Identify which cell holds the provided text, then report its (x, y) central coordinate. 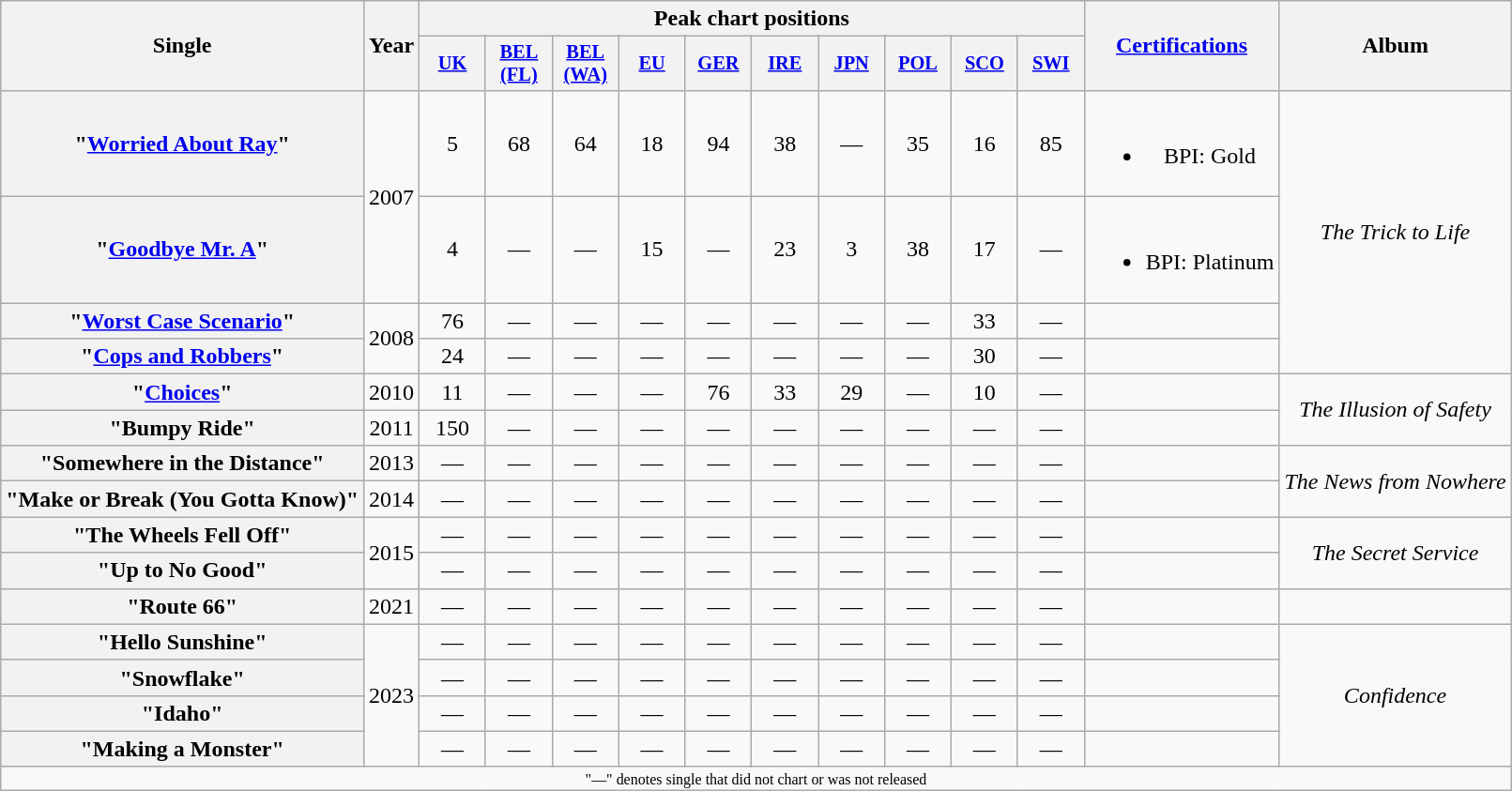
68 (518, 143)
"Hello Sunshine" (182, 642)
GER (719, 64)
30 (984, 357)
18 (651, 143)
10 (984, 392)
"The Wheels Fell Off" (182, 535)
24 (452, 357)
The News from Nowhere (1395, 481)
"Worst Case Scenario" (182, 321)
SWI (1051, 64)
Peak chart positions (753, 19)
JPN (852, 64)
POL (918, 64)
Confidence (1395, 695)
UK (452, 64)
Single (182, 46)
85 (1051, 143)
2010 (392, 392)
"Worried About Ray" (182, 143)
Album (1395, 46)
2008 (392, 339)
"Cops and Robbers" (182, 357)
2023 (392, 695)
64 (586, 143)
4 (452, 250)
"Up to No Good" (182, 570)
150 (452, 428)
Year (392, 46)
2021 (392, 606)
BEL(FL) (518, 64)
2014 (392, 499)
The Illusion of Safety (1395, 410)
The Secret Service (1395, 553)
"Goodbye Mr. A" (182, 250)
"Choices" (182, 392)
"Somewhere in the Distance" (182, 464)
5 (452, 143)
EU (651, 64)
94 (719, 143)
3 (852, 250)
17 (984, 250)
2013 (392, 464)
BPI: Platinum (1182, 250)
IRE (785, 64)
2015 (392, 553)
23 (785, 250)
2011 (392, 428)
"—" denotes single that did not chart or was not released (756, 778)
"Make or Break (You Gotta Know)" (182, 499)
2007 (392, 196)
"Making a Monster" (182, 749)
11 (452, 392)
Certifications (1182, 46)
29 (852, 392)
The Trick to Life (1395, 232)
BPI: Gold (1182, 143)
"Snowflake" (182, 677)
15 (651, 250)
35 (918, 143)
16 (984, 143)
SCO (984, 64)
"Route 66" (182, 606)
"Bumpy Ride" (182, 428)
"Idaho" (182, 713)
BEL(WA) (586, 64)
